Provide the (x, y) coordinate of the cell's center where the given text is located.  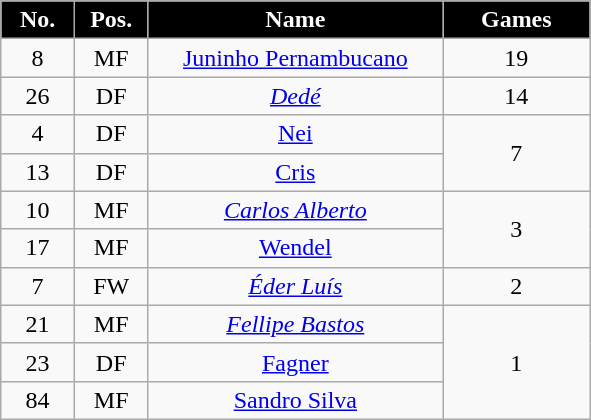
Nei (296, 134)
Fagner (296, 362)
23 (38, 362)
Éder Luís (296, 286)
8 (38, 58)
84 (38, 400)
3 (516, 229)
Fellipe Bastos (296, 324)
FW (111, 286)
Games (516, 20)
Sandro Silva (296, 400)
Cris (296, 172)
10 (38, 210)
Name (296, 20)
Dedé (296, 96)
Juninho Pernambucano (296, 58)
17 (38, 248)
1 (516, 362)
13 (38, 172)
21 (38, 324)
Carlos Alberto (296, 210)
19 (516, 58)
14 (516, 96)
26 (38, 96)
Pos. (111, 20)
Wendel (296, 248)
2 (516, 286)
No. (38, 20)
4 (38, 134)
